Scan for the cell matching the given text and deliver its (X, Y) coordinate at center. 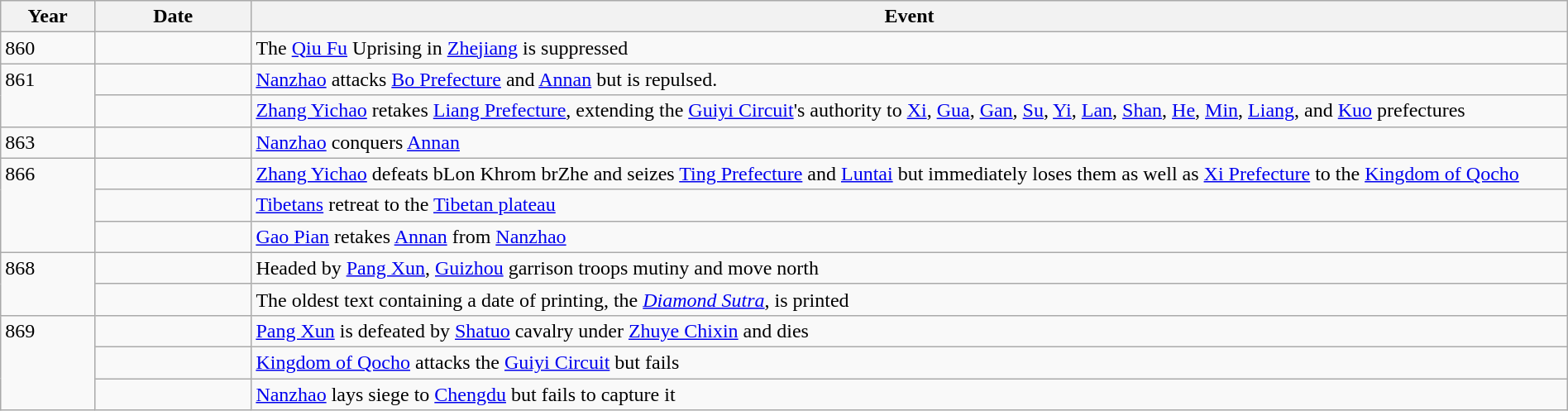
860 (48, 48)
Gao Pian retakes Annan from Nanzhao (910, 237)
Headed by Pang Xun, Guizhou garrison troops mutiny and move north (910, 268)
869 (48, 362)
Nanzhao attacks Bo Prefecture and Annan but is repulsed. (910, 79)
Pang Xun is defeated by Shatuo cavalry under Zhuye Chixin and dies (910, 331)
Year (48, 17)
The Qiu Fu Uprising in Zhejiang is suppressed (910, 48)
Kingdom of Qocho attacks the Guiyi Circuit but fails (910, 362)
Event (910, 17)
Nanzhao conquers Annan (910, 142)
Nanzhao lays siege to Chengdu but fails to capture it (910, 394)
Date (172, 17)
868 (48, 284)
861 (48, 95)
866 (48, 205)
The oldest text containing a date of printing, the Diamond Sutra, is printed (910, 299)
863 (48, 142)
Tibetans retreat to the Tibetan plateau (910, 205)
